Pinpoint the cell where the given text exists, returning its (X, Y) midpoint coordinate. 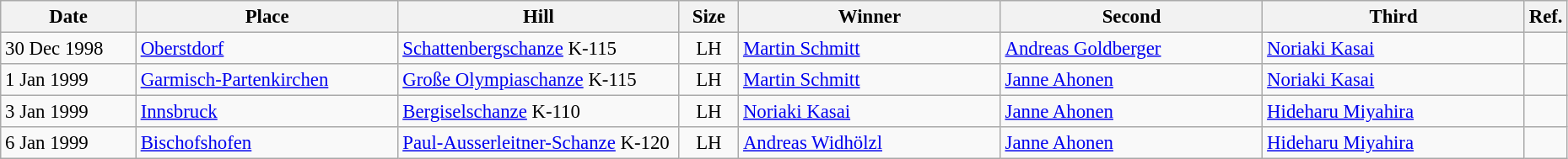
Große Olympiaschanze K-115 (538, 80)
6 Jan 1999 (69, 143)
Second (1132, 17)
Paul-Ausserleitner-Schanze K-120 (538, 143)
Bischofshofen (267, 143)
Schattenbergschanze K-115 (538, 49)
Third (1393, 17)
Innsbruck (267, 112)
3 Jan 1999 (69, 112)
Bergiselschanze K-110 (538, 112)
Place (267, 17)
Garmisch-Partenkirchen (267, 80)
Size (709, 17)
Oberstdorf (267, 49)
Ref. (1545, 17)
Winner (870, 17)
1 Jan 1999 (69, 80)
Andreas Widhölzl (870, 143)
30 Dec 1998 (69, 49)
Hill (538, 17)
Andreas Goldberger (1132, 49)
Date (69, 17)
